Return [X, Y] of the center of cell containing provided text 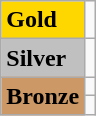
Gold [43, 20]
Silver [43, 58]
Bronze [43, 96]
